Determine the (x, y) coordinate at the center of the cell enclosing the given text.  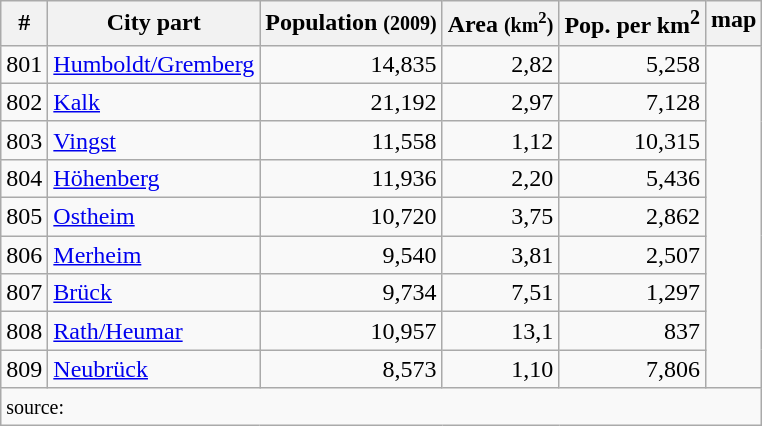
803 (24, 140)
Rath/Heumar (154, 331)
7,51 (500, 293)
3,81 (500, 255)
8,573 (351, 369)
2,82 (500, 64)
1,10 (500, 369)
806 (24, 255)
9,734 (351, 293)
7,806 (632, 369)
808 (24, 331)
Neubrück (154, 369)
Merheim (154, 255)
801 (24, 64)
9,540 (351, 255)
City part (154, 24)
3,75 (500, 217)
2,97 (500, 102)
1,12 (500, 140)
7,128 (632, 102)
2,862 (632, 217)
837 (632, 331)
802 (24, 102)
Höhenberg (154, 178)
Brück (154, 293)
Area (km2) (500, 24)
11,936 (351, 178)
14,835 (351, 64)
Population (2009) (351, 24)
5,436 (632, 178)
10,957 (351, 331)
11,558 (351, 140)
807 (24, 293)
13,1 (500, 331)
21,192 (351, 102)
804 (24, 178)
Pop. per km2 (632, 24)
1,297 (632, 293)
Vingst (154, 140)
2,20 (500, 178)
805 (24, 217)
2,507 (632, 255)
Humboldt/Gremberg (154, 64)
Ostheim (154, 217)
10,720 (351, 217)
809 (24, 369)
# (24, 24)
Kalk (154, 102)
map (734, 24)
10,315 (632, 140)
5,258 (632, 64)
source: (382, 407)
